Pinpoint the cell where the given text exists, returning its (x, y) midpoint coordinate. 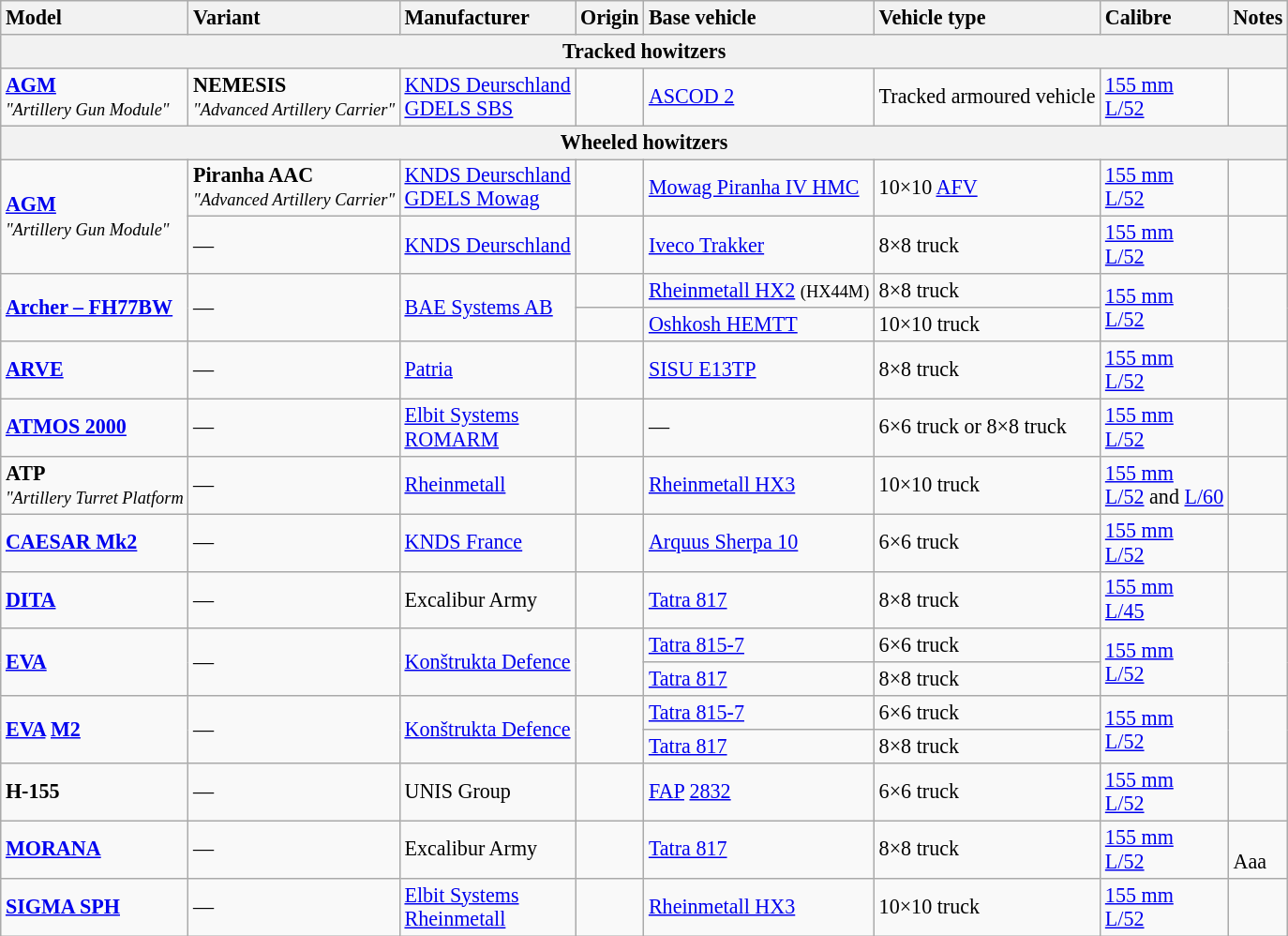
Variant (294, 17)
DITA (95, 600)
Aaa (1258, 850)
ARVE (95, 370)
Base vehicle (759, 17)
EVA M2 (95, 730)
Arquus Sherpa 10 (759, 542)
Rheinmetall (487, 484)
6×6 truck or 8×8 truck (986, 428)
KNDS Deurschland (487, 246)
Archer – FH77BW (95, 308)
Piranha AAC"Advanced Artillery Carrier" (294, 188)
KNDS DeurschlandGDELS Mowag (487, 188)
Notes (1258, 17)
Iveco Trakker (759, 246)
Vehicle type (986, 17)
Wheeled howitzers (645, 142)
BAE Systems AB (487, 308)
10×10 AFV (986, 188)
KNDS DeurschlandGDELS SBS (487, 96)
KNDS France (487, 542)
SIGMA SPH (95, 906)
ASCOD 2 (759, 96)
EVA (95, 662)
Model (95, 17)
Tracked armoured vehicle (986, 96)
Elbit SystemsRheinmetall (487, 906)
UNIS Group (487, 792)
MORANA (95, 850)
ATP"Artillery Turret Platform (95, 484)
ATMOS 2000 (95, 428)
Calibre (1164, 17)
SISU E13TP (759, 370)
Manufacturer (487, 17)
H-155 (95, 792)
155 mmL/52 and L/60 (1164, 484)
Elbit SystemsROMARM (487, 428)
Mowag Piranha IV HMC (759, 188)
155 mmL/45 (1164, 600)
Rheinmetall HX2 (HX44M) (759, 291)
FAP 2832 (759, 792)
Origin (609, 17)
CAESAR Mk2 (95, 542)
Oshkosh HEMTT (759, 325)
Patria (487, 370)
NEMESIS"Advanced Artillery Carrier" (294, 96)
Tracked howitzers (645, 51)
